Capture the cell that displays the provided text and extract its (x, y) central coordinate. 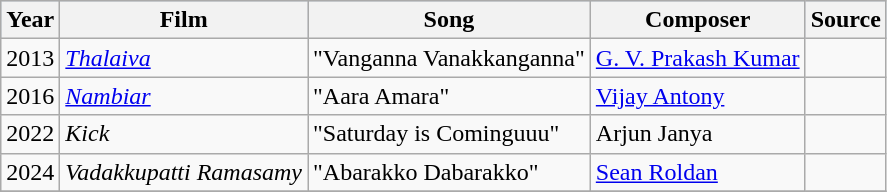
Arjun Janya (698, 134)
2016 (30, 96)
Source (846, 20)
Film (184, 20)
Composer (698, 20)
"Abarakko Dabarakko" (450, 172)
"Vanganna Vanakkanganna" (450, 58)
Thalaiva (184, 58)
G. V. Prakash Kumar (698, 58)
Vijay Antony (698, 96)
Vadakkupatti Ramasamy (184, 172)
Year (30, 20)
Nambiar (184, 96)
Song (450, 20)
2024 (30, 172)
Sean Roldan (698, 172)
2013 (30, 58)
Kick (184, 134)
2022 (30, 134)
"Saturday is Cominguuu" (450, 134)
"Aara Amara" (450, 96)
